Search for the cell housing the specified text and yield its [x, y] center coordinate. 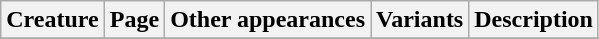
Creature [52, 20]
Other appearances [268, 20]
Page [134, 20]
Variants [420, 20]
Description [534, 20]
